Find where the given text appears and provide that cell's center as (x, y) coordinate. 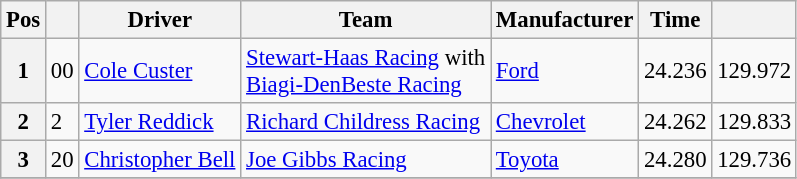
24.236 (676, 72)
Team (366, 20)
129.833 (754, 122)
Cole Custer (160, 72)
Chevrolet (564, 122)
Time (676, 20)
Pos (24, 20)
Manufacturer (564, 20)
1 (24, 72)
Driver (160, 20)
24.262 (676, 122)
24.280 (676, 160)
129.736 (754, 160)
Stewart-Haas Racing with Biagi-DenBeste Racing (366, 72)
Christopher Bell (160, 160)
3 (24, 160)
Richard Childress Racing (366, 122)
Tyler Reddick (160, 122)
Joe Gibbs Racing (366, 160)
129.972 (754, 72)
Toyota (564, 160)
00 (62, 72)
20 (62, 160)
Ford (564, 72)
